Determine the [x, y] coordinate at the center of the cell enclosing the given text.  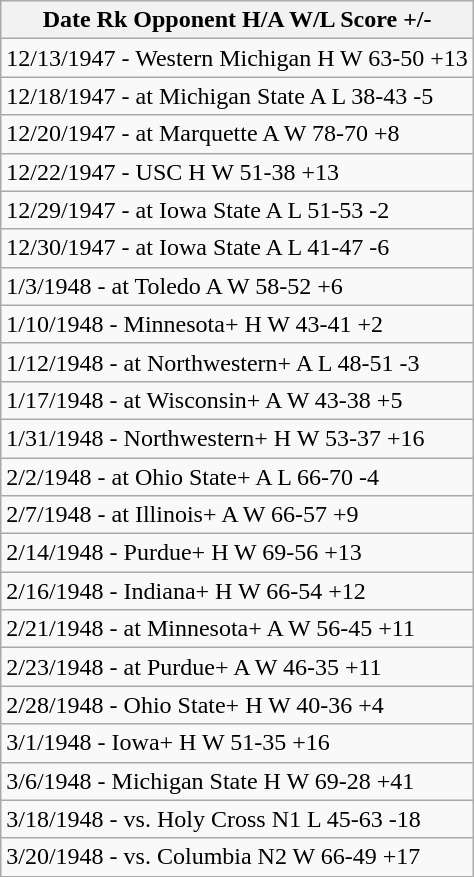
Date Rk Opponent H/A W/L Score +/- [238, 20]
12/20/1947 - at Marquette A W 78-70 +8 [238, 134]
1/12/1948 - at Northwestern+ A L 48-51 -3 [238, 362]
3/18/1948 - vs. Holy Cross N1 L 45-63 -18 [238, 819]
1/10/1948 - Minnesota+ H W 43-41 +2 [238, 324]
12/18/1947 - at Michigan State A L 38-43 -5 [238, 96]
2/14/1948 - Purdue+ H W 69-56 +13 [238, 553]
1/3/1948 - at Toledo A W 58-52 +6 [238, 286]
12/30/1947 - at Iowa State A L 41-47 -6 [238, 248]
2/2/1948 - at Ohio State+ A L 66-70 -4 [238, 477]
3/1/1948 - Iowa+ H W 51-35 +16 [238, 743]
2/16/1948 - Indiana+ H W 66-54 +12 [238, 591]
1/31/1948 - Northwestern+ H W 53-37 +16 [238, 438]
12/22/1947 - USC H W 51-38 +13 [238, 172]
2/7/1948 - at Illinois+ A W 66-57 +9 [238, 515]
2/21/1948 - at Minnesota+ A W 56-45 +11 [238, 629]
12/13/1947 - Western Michigan H W 63-50 +13 [238, 58]
3/6/1948 - Michigan State H W 69-28 +41 [238, 781]
2/23/1948 - at Purdue+ A W 46-35 +11 [238, 667]
1/17/1948 - at Wisconsin+ A W 43-38 +5 [238, 400]
12/29/1947 - at Iowa State A L 51-53 -2 [238, 210]
3/20/1948 - vs. Columbia N2 W 66-49 +17 [238, 857]
2/28/1948 - Ohio State+ H W 40-36 +4 [238, 705]
